Return the (X, Y) coordinate for the center point of the cell that contains the specified text.  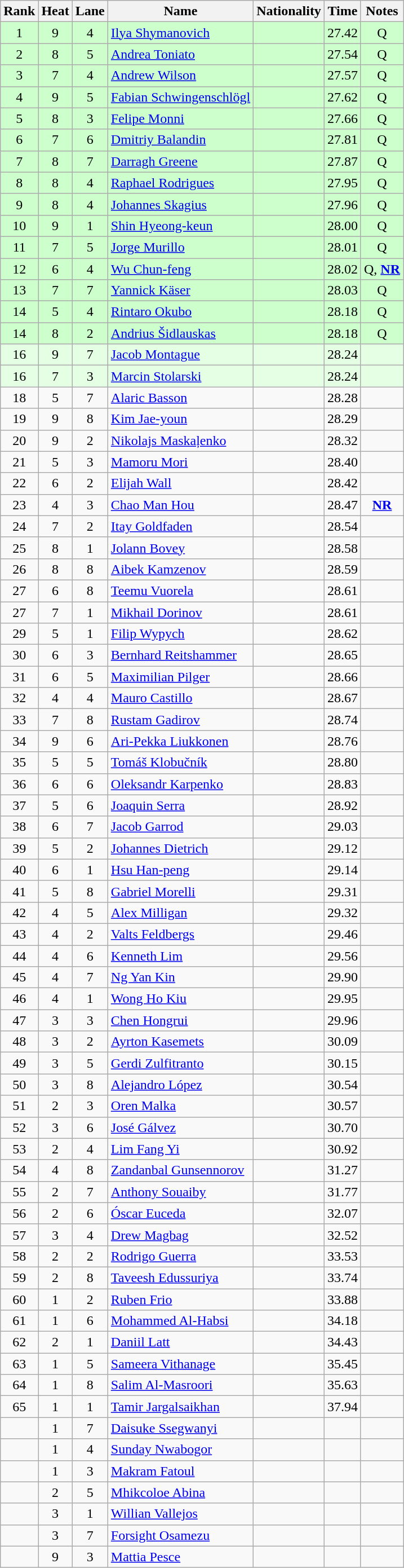
28.67 (343, 698)
28.66 (343, 677)
29.32 (343, 913)
29.31 (343, 891)
Anthony Souaiby (180, 1192)
Jacob Montague (180, 355)
Lim Fang Yi (180, 1149)
25 (19, 548)
36 (19, 784)
28.80 (343, 763)
42 (19, 913)
28.65 (343, 655)
Alex Milligan (180, 913)
29.90 (343, 977)
NR (382, 505)
Ayrton Kasemets (180, 1042)
Notes (382, 11)
27.57 (343, 76)
27.42 (343, 33)
32.07 (343, 1213)
19 (19, 419)
Itay Goldfaden (180, 526)
58 (19, 1256)
Felipe Monni (180, 118)
Andrius Šidlauskas (180, 333)
28.59 (343, 569)
Raphael Rodrigues (180, 183)
35.45 (343, 1364)
30.57 (343, 1106)
Ng Yan Kin (180, 977)
10 (19, 226)
Teemu Vuorela (180, 591)
Darragh Greene (180, 161)
28.03 (343, 290)
29.96 (343, 1020)
28.00 (343, 226)
28.62 (343, 634)
44 (19, 956)
32 (19, 698)
José Gálvez (180, 1127)
62 (19, 1342)
33 (19, 720)
Ruben Frio (180, 1299)
28.29 (343, 419)
22 (19, 483)
Willian Vallejos (180, 1514)
Lane (90, 11)
29 (19, 634)
21 (19, 462)
39 (19, 848)
31 (19, 677)
Kenneth Lim (180, 956)
30.09 (343, 1042)
33.53 (343, 1256)
Chao Man Hou (180, 505)
34 (19, 741)
Chen Hongrui (180, 1020)
Tamir Jargalsaikhan (180, 1407)
27.81 (343, 140)
Ari-Pekka Liukkonen (180, 741)
35 (19, 763)
Gerdi Zulfitranto (180, 1063)
28.32 (343, 441)
27.87 (343, 161)
35.63 (343, 1385)
Kim Jae-youn (180, 419)
18 (19, 398)
27.62 (343, 97)
Oleksandr Karpenko (180, 784)
Oren Malka (180, 1106)
Tomáš Klobučník (180, 763)
Mamoru Mori (180, 462)
30 (19, 655)
Alejandro López (180, 1085)
Daniil Latt (180, 1342)
27.96 (343, 204)
Time (343, 11)
28.54 (343, 526)
Daisuke Ssegwanyi (180, 1428)
Nationality (289, 11)
Johannes Dietrich (180, 848)
38 (19, 827)
24 (19, 526)
Hsu Han-peng (180, 870)
61 (19, 1321)
27.54 (343, 54)
40 (19, 870)
Sunday Nwabogor (180, 1450)
28.83 (343, 784)
49 (19, 1063)
64 (19, 1385)
52 (19, 1127)
Dmitriy Balandin (180, 140)
Maximilian Pilger (180, 677)
28.47 (343, 505)
37 (19, 805)
Yannick Käser (180, 290)
30.54 (343, 1085)
Wong Ho Kiu (180, 999)
28.58 (343, 548)
Fabian Schwingenschlögl (180, 97)
Valts Feldbergs (180, 934)
43 (19, 934)
55 (19, 1192)
Rintaro Okubo (180, 312)
48 (19, 1042)
30.15 (343, 1063)
65 (19, 1407)
Name (180, 11)
Mauro Castillo (180, 698)
Joaquin Serra (180, 805)
Ilya Shymanovich (180, 33)
31.77 (343, 1192)
47 (19, 1020)
Sameera Vithanage (180, 1364)
59 (19, 1278)
34.18 (343, 1321)
Wu Chun-feng (180, 269)
28.92 (343, 805)
Andrew Wilson (180, 76)
Marcin Stolarski (180, 376)
28.28 (343, 398)
Q, NR (382, 269)
28.01 (343, 247)
Mohammed Al-Habsi (180, 1321)
30.92 (343, 1149)
Heat (55, 11)
32.52 (343, 1235)
Taveesh Edussuriya (180, 1278)
46 (19, 999)
12 (19, 269)
28.02 (343, 269)
Gabriel Morelli (180, 891)
50 (19, 1085)
29.56 (343, 956)
Bernhard Reitshammer (180, 655)
Jorge Murillo (180, 247)
11 (19, 247)
56 (19, 1213)
Drew Magbag (180, 1235)
51 (19, 1106)
Mattia Pesce (180, 1557)
Rodrigo Guerra (180, 1256)
54 (19, 1170)
63 (19, 1364)
29.14 (343, 870)
28.76 (343, 741)
27.95 (343, 183)
29.03 (343, 827)
Rustam Gadirov (180, 720)
37.94 (343, 1407)
Óscar Euceda (180, 1213)
13 (19, 290)
Andrea Toniato (180, 54)
26 (19, 569)
Mhikcoloe Abina (180, 1492)
Alaric Basson (180, 398)
Jacob Garrod (180, 827)
Johannes Skagius (180, 204)
30.70 (343, 1127)
45 (19, 977)
Aibek Kamzenov (180, 569)
Mikhail Dorinov (180, 612)
Salim Al-Masroori (180, 1385)
20 (19, 441)
Shin Hyeong-keun (180, 226)
57 (19, 1235)
28.74 (343, 720)
41 (19, 891)
Jolann Bovey (180, 548)
Forsight Osamezu (180, 1535)
23 (19, 505)
Rank (19, 11)
Filip Wypych (180, 634)
60 (19, 1299)
34.43 (343, 1342)
27.66 (343, 118)
31.27 (343, 1170)
Makram Fatoul (180, 1471)
Zandanbal Gunsennorov (180, 1170)
53 (19, 1149)
Nikolajs Maskaļenko (180, 441)
33.74 (343, 1278)
29.46 (343, 934)
29.95 (343, 999)
33.88 (343, 1299)
Elijah Wall (180, 483)
28.42 (343, 483)
28.40 (343, 462)
29.12 (343, 848)
